Scan for the cell matching the given text and deliver its (x, y) coordinate at center. 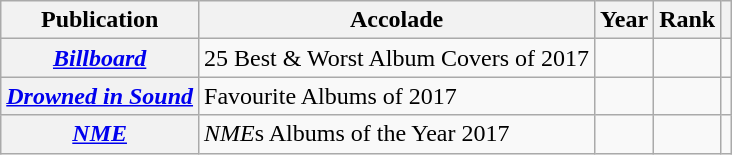
Publication (100, 20)
Year (624, 20)
NMEs Albums of the Year 2017 (397, 134)
Accolade (397, 20)
25 Best & Worst Album Covers of 2017 (397, 58)
Rank (688, 20)
Drowned in Sound (100, 96)
NME (100, 134)
Favourite Albums of 2017 (397, 96)
Billboard (100, 58)
